Locate the cell with the specified text and output its [x, y] center coordinate. 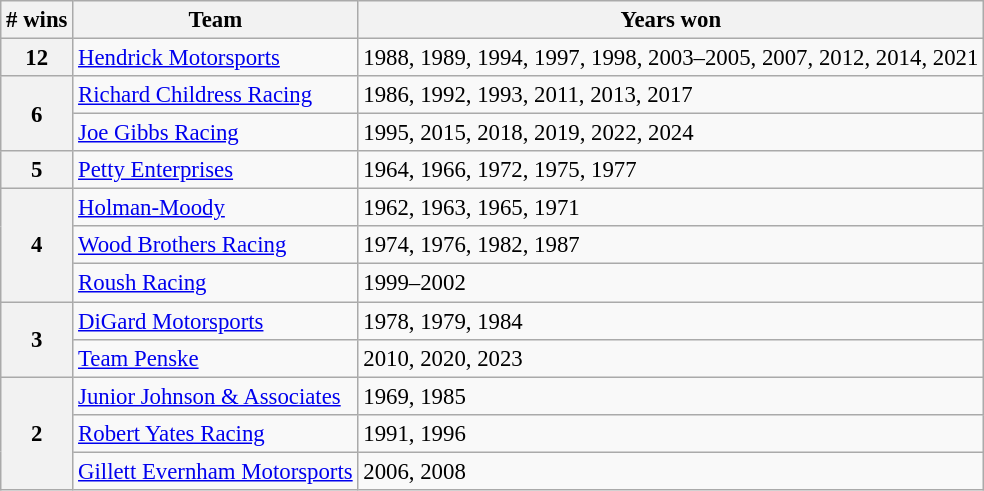
1962, 1963, 1965, 1971 [671, 208]
1991, 1996 [671, 433]
1995, 2015, 2018, 2019, 2022, 2024 [671, 133]
Richard Childress Racing [216, 95]
Gillett Evernham Motorsports [216, 471]
Team Penske [216, 358]
Years won [671, 20]
1974, 1976, 1982, 1987 [671, 245]
Hendrick Motorsports [216, 58]
1988, 1989, 1994, 1997, 1998, 2003–2005, 2007, 2012, 2014, 2021 [671, 58]
2010, 2020, 2023 [671, 358]
6 [37, 114]
12 [37, 58]
Robert Yates Racing [216, 433]
5 [37, 170]
Holman-Moody [216, 208]
1999–2002 [671, 283]
4 [37, 246]
Joe Gibbs Racing [216, 133]
Petty Enterprises [216, 170]
Wood Brothers Racing [216, 245]
Team [216, 20]
1978, 1979, 1984 [671, 321]
2 [37, 434]
# wins [37, 20]
DiGard Motorsports [216, 321]
1964, 1966, 1972, 1975, 1977 [671, 170]
2006, 2008 [671, 471]
1969, 1985 [671, 396]
Junior Johnson & Associates [216, 396]
3 [37, 340]
Roush Racing [216, 283]
1986, 1992, 1993, 2011, 2013, 2017 [671, 95]
